Identify which cell holds the provided text, then report its [x, y] central coordinate. 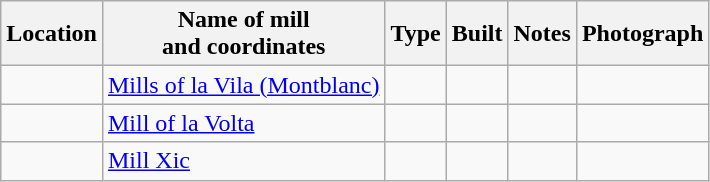
Mill of la Volta [243, 123]
Built [477, 34]
Mills of la Vila (Montblanc) [243, 85]
Mill Xic [243, 161]
Name of milland coordinates [243, 34]
Notes [542, 34]
Type [416, 34]
Photograph [642, 34]
Location [52, 34]
